Return (x, y) of the center of cell containing provided text 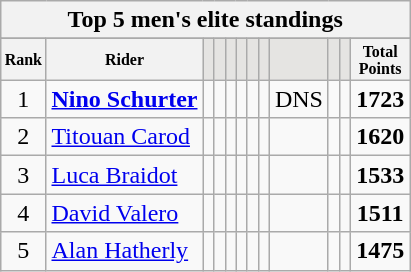
David Valero (124, 213)
Titouan Carod (124, 137)
DNS (298, 99)
Alan Hatherly (124, 251)
Top 5 men's elite standings (206, 20)
4 (24, 213)
1511 (380, 213)
1475 (380, 251)
Nino Schurter (124, 99)
5 (24, 251)
1620 (380, 137)
1533 (380, 175)
1 (24, 99)
TotalPoints (380, 60)
3 (24, 175)
Rank (24, 60)
2 (24, 137)
Luca Braidot (124, 175)
Rider (124, 60)
1723 (380, 99)
